Provide the [x, y] coordinate of the cell's center where the given text is located.  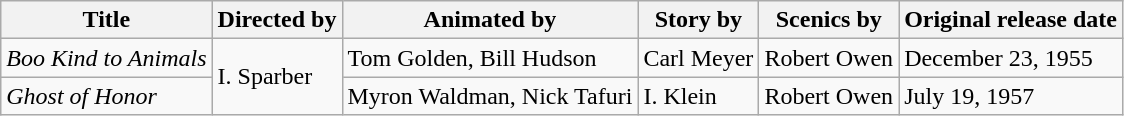
Carl Meyer [698, 58]
December 23, 1955 [1011, 58]
Ghost of Honor [106, 96]
Title [106, 20]
July 19, 1957 [1011, 96]
Story by [698, 20]
I. Klein [698, 96]
Myron Waldman, Nick Tafuri [490, 96]
Boo Kind to Animals [106, 58]
Animated by [490, 20]
Directed by [277, 20]
Scenics by [829, 20]
Tom Golden, Bill Hudson [490, 58]
Original release date [1011, 20]
I. Sparber [277, 77]
